For the text-containing cell, return its midpoint in [X, Y] coordinate format. 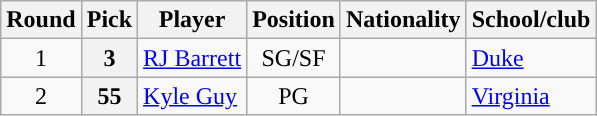
SG/SF [294, 58]
Kyle Guy [192, 96]
School/club [531, 20]
RJ Barrett [192, 58]
PG [294, 96]
1 [41, 58]
Round [41, 20]
2 [41, 96]
Duke [531, 58]
Nationality [403, 20]
Position [294, 20]
55 [109, 96]
Player [192, 20]
Pick [109, 20]
3 [109, 58]
Virginia [531, 96]
